Return [X, Y] of the center of cell containing provided text 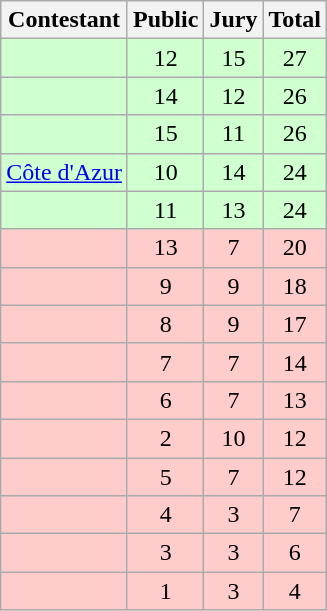
1 [165, 591]
27 [295, 58]
Total [295, 20]
Contestant [64, 20]
Jury [234, 20]
18 [295, 286]
5 [165, 477]
8 [165, 324]
Côte d'Azur [64, 172]
20 [295, 248]
2 [165, 438]
Public [165, 20]
17 [295, 324]
